Extract the [x, y] coordinate from the center of the cell holding the provided text.  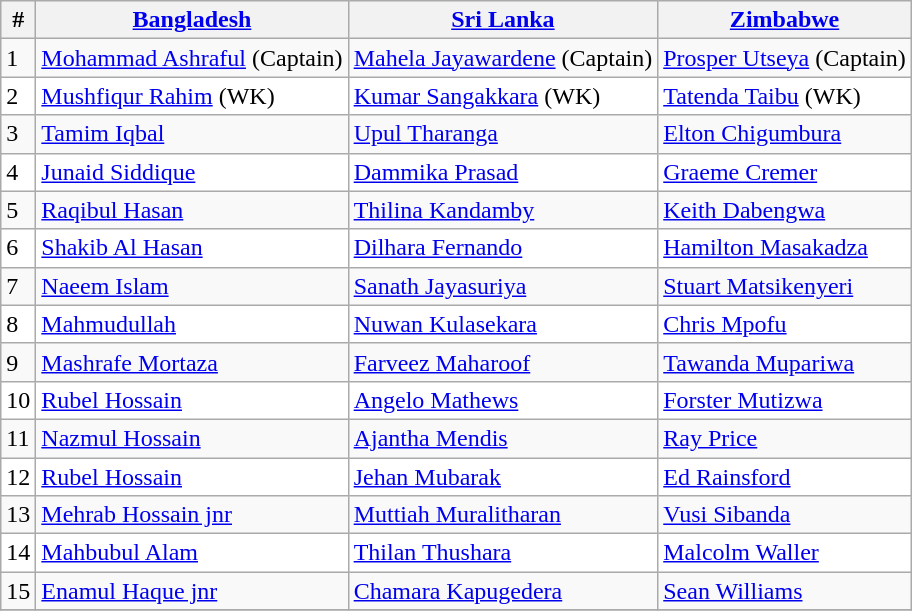
3 [18, 134]
Tatenda Taibu (WK) [785, 96]
Bangladesh [192, 20]
Chris Mpofu [785, 324]
Malcolm Waller [785, 553]
Keith Dabengwa [785, 210]
2 [18, 96]
Tamim Iqbal [192, 134]
Thilina Kandamby [503, 210]
Dilhara Fernando [503, 248]
Ed Rainsford [785, 477]
Graeme Cremer [785, 172]
Mahela Jayawardene (Captain) [503, 58]
Thilan Thushara [503, 553]
Chamara Kapugedera [503, 591]
Muttiah Muralitharan [503, 515]
Forster Mutizwa [785, 400]
Ray Price [785, 438]
Junaid Siddique [192, 172]
Nazmul Hossain [192, 438]
Sanath Jayasuriya [503, 286]
Sean Williams [785, 591]
Tawanda Mupariwa [785, 362]
Mohammad Ashraful (Captain) [192, 58]
# [18, 20]
Mahmudullah [192, 324]
Mushfiqur Rahim (WK) [192, 96]
Kumar Sangakkara (WK) [503, 96]
12 [18, 477]
Ajantha Mendis [503, 438]
Mashrafe Mortaza [192, 362]
6 [18, 248]
Upul Tharanga [503, 134]
7 [18, 286]
Elton Chigumbura [785, 134]
Stuart Matsikenyeri [785, 286]
Farveez Maharoof [503, 362]
Jehan Mubarak [503, 477]
1 [18, 58]
Nuwan Kulasekara [503, 324]
14 [18, 553]
Hamilton Masakadza [785, 248]
5 [18, 210]
13 [18, 515]
4 [18, 172]
Enamul Haque jnr [192, 591]
11 [18, 438]
Vusi Sibanda [785, 515]
Naeem Islam [192, 286]
Mehrab Hossain jnr [192, 515]
Prosper Utseya (Captain) [785, 58]
Shakib Al Hasan [192, 248]
Zimbabwe [785, 20]
10 [18, 400]
Mahbubul Alam [192, 553]
8 [18, 324]
15 [18, 591]
Sri Lanka [503, 20]
9 [18, 362]
Dammika Prasad [503, 172]
Raqibul Hasan [192, 210]
Angelo Mathews [503, 400]
